Return the [X, Y] coordinate for the center point of the cell that contains the specified text.  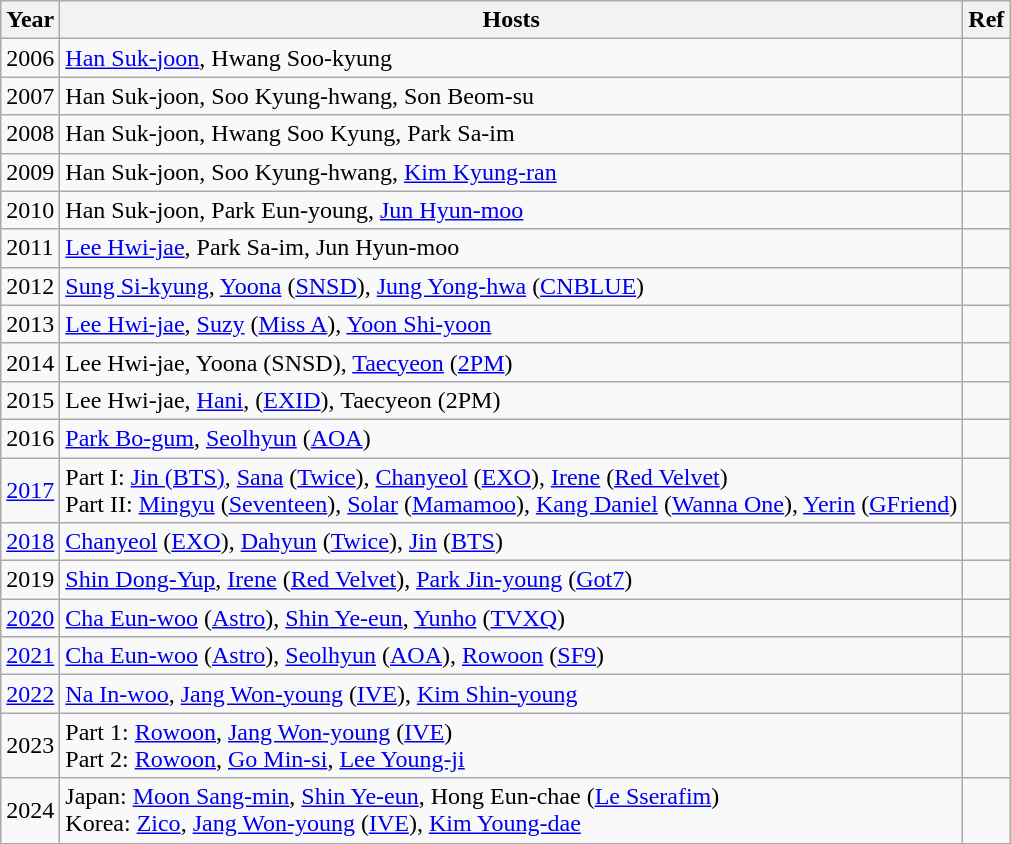
Han Suk-joon, Soo Kyung-hwang, Kim Kyung-ran [512, 172]
2010 [30, 210]
2022 [30, 694]
2006 [30, 58]
Ref [986, 20]
2021 [30, 656]
Lee Hwi-jae, Suzy (Miss A), Yoon Shi-yoon [512, 324]
Lee Hwi-jae, Park Sa-im, Jun Hyun-moo [512, 248]
Park Bo-gum, Seolhyun (AOA) [512, 438]
2013 [30, 324]
2011 [30, 248]
2007 [30, 96]
2015 [30, 400]
Hosts [512, 20]
2016 [30, 438]
Cha Eun-woo (Astro), Seolhyun (AOA), Rowoon (SF9) [512, 656]
2023 [30, 746]
Sung Si-kyung, Yoona (SNSD), Jung Yong-hwa (CNBLUE) [512, 286]
Han Suk-joon, Park Eun-young, Jun Hyun-moo [512, 210]
Year [30, 20]
2020 [30, 618]
2017 [30, 490]
Han Suk-joon, Soo Kyung-hwang, Son Beom-su [512, 96]
2009 [30, 172]
Chanyeol (EXO), Dahyun (Twice), Jin (BTS) [512, 542]
Han Suk-joon, Hwang Soo Kyung, Park Sa-im [512, 134]
Japan: Moon Sang-min, Shin Ye-eun, Hong Eun-chae (Le Sserafim)Korea: Zico, Jang Won-young (IVE), Kim Young-dae [512, 810]
Cha Eun-woo (Astro), Shin Ye-eun, Yunho (TVXQ) [512, 618]
Han Suk-joon, Hwang Soo-kyung [512, 58]
Lee Hwi-jae, Yoona (SNSD), Taecyeon (2PM) [512, 362]
2008 [30, 134]
2018 [30, 542]
2024 [30, 810]
Lee Hwi-jae, Hani, (EXID), Taecyeon (2PM) [512, 400]
Na In-woo, Jang Won-young (IVE), Kim Shin-young [512, 694]
2012 [30, 286]
2014 [30, 362]
2019 [30, 580]
Part 1: Rowoon, Jang Won-young (IVE)Part 2: Rowoon, Go Min-si, Lee Young-ji [512, 746]
Shin Dong-Yup, Irene (Red Velvet), Park Jin-young (Got7) [512, 580]
